For the text-containing cell, return its midpoint in [X, Y] coordinate format. 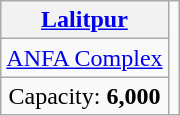
Capacity: 6,000 [84, 96]
Lalitpur [84, 20]
ANFA Complex [84, 58]
